Provide the [x, y] coordinate of the cell's center where the given text is located.  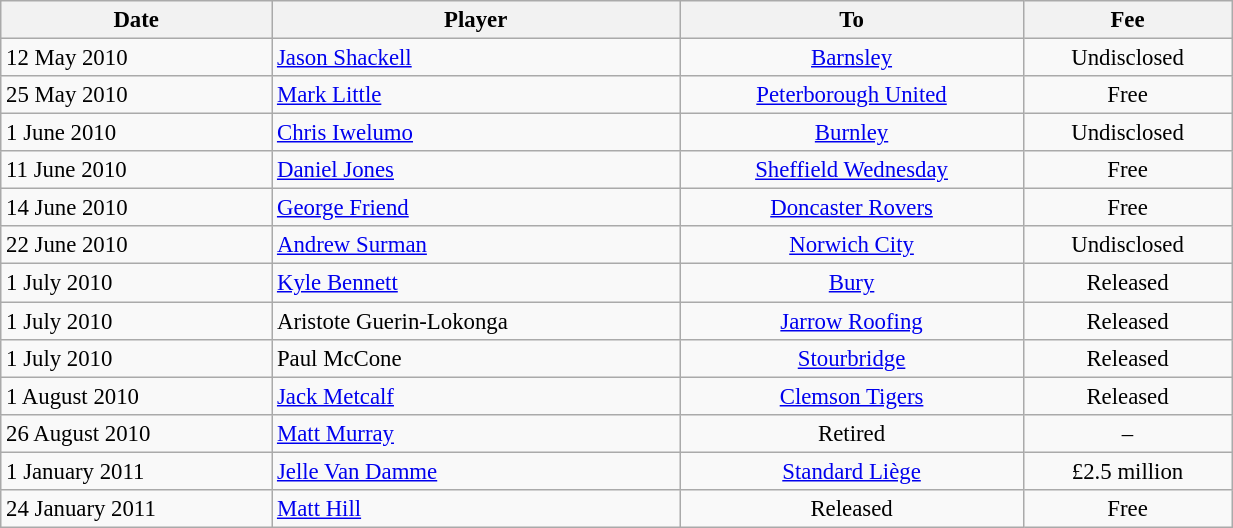
1 August 2010 [136, 396]
14 June 2010 [136, 208]
25 May 2010 [136, 95]
Fee [1127, 20]
Kyle Bennett [476, 283]
Bury [852, 283]
Jason Shackell [476, 58]
George Friend [476, 208]
Peterborough United [852, 95]
Stourbridge [852, 358]
Paul McCone [476, 358]
Standard Liège [852, 471]
Norwich City [852, 245]
Aristote Guerin-Lokonga [476, 321]
Andrew Surman [476, 245]
– [1127, 433]
Jarrow Roofing [852, 321]
To [852, 20]
Burnley [852, 133]
Sheffield Wednesday [852, 170]
Jack Metcalf [476, 396]
Doncaster Rovers [852, 208]
Barnsley [852, 58]
Matt Hill [476, 509]
1 June 2010 [136, 133]
Clemson Tigers [852, 396]
11 June 2010 [136, 170]
26 August 2010 [136, 433]
Mark Little [476, 95]
Date [136, 20]
£2.5 million [1127, 471]
Daniel Jones [476, 170]
22 June 2010 [136, 245]
Chris Iwelumo [476, 133]
12 May 2010 [136, 58]
1 January 2011 [136, 471]
24 January 2011 [136, 509]
Retired [852, 433]
Matt Murray [476, 433]
Jelle Van Damme [476, 471]
Player [476, 20]
